Pinpoint the cell where the given text exists, returning its [X, Y] midpoint coordinate. 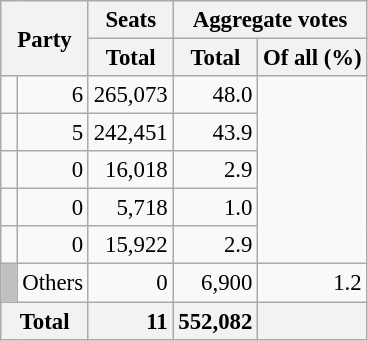
552,082 [216, 321]
11 [130, 321]
265,073 [130, 95]
Aggregate votes [270, 20]
1.2 [312, 283]
48.0 [216, 95]
43.9 [216, 133]
15,922 [130, 245]
Party [45, 38]
1.0 [216, 208]
Seats [130, 20]
Others [52, 283]
16,018 [130, 170]
6 [52, 95]
5 [52, 133]
6,900 [216, 283]
5,718 [130, 208]
Of all (%) [312, 58]
242,451 [130, 133]
